Scan for the cell matching the given text and deliver its [x, y] coordinate at center. 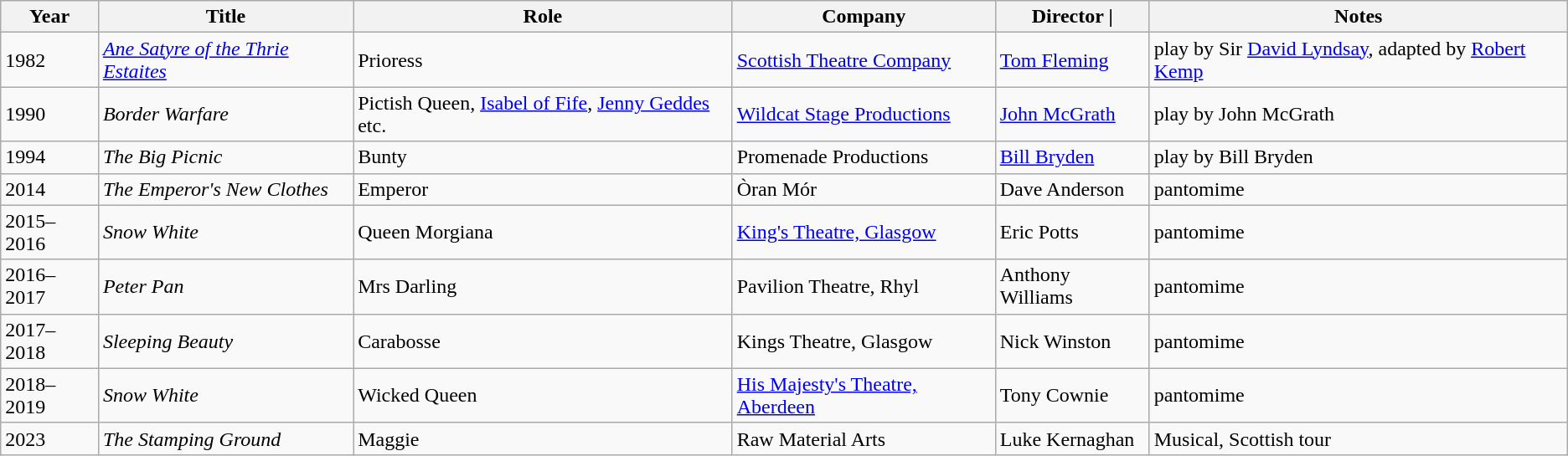
1994 [50, 157]
Director | [1072, 17]
The Big Picnic [225, 157]
His Majesty's Theatre, Aberdeen [864, 395]
Ane Satyre of the Thrie Estaites [225, 60]
Title [225, 17]
Raw Material Arts [864, 438]
Queen Morgiana [543, 233]
Maggie [543, 438]
Promenade Productions [864, 157]
Wildcat Stage Productions [864, 114]
Tom Fleming [1072, 60]
Year [50, 17]
Bill Bryden [1072, 157]
2015–2016 [50, 233]
Mrs Darling [543, 286]
2016–2017 [50, 286]
Nick Winston [1072, 341]
Anthony Williams [1072, 286]
Eric Potts [1072, 233]
Peter Pan [225, 286]
John McGrath [1072, 114]
Company [864, 17]
1982 [50, 60]
2023 [50, 438]
Tony Cownie [1072, 395]
King's Theatre, Glasgow [864, 233]
Wicked Queen [543, 395]
play by John McGrath [1359, 114]
1990 [50, 114]
Bunty [543, 157]
The Stamping Ground [225, 438]
Kings Theatre, Glasgow [864, 341]
Carabosse [543, 341]
Notes [1359, 17]
Musical, Scottish tour [1359, 438]
Prioress [543, 60]
Dave Anderson [1072, 189]
Sleeping Beauty [225, 341]
The Emperor's New Clothes [225, 189]
Pavilion Theatre, Rhyl [864, 286]
play by Sir David Lyndsay, adapted by Robert Kemp [1359, 60]
2018–2019 [50, 395]
2014 [50, 189]
Scottish Theatre Company [864, 60]
Òran Mór [864, 189]
2017–2018 [50, 341]
Pictish Queen, Isabel of Fife, Jenny Geddes etc. [543, 114]
Luke Kernaghan [1072, 438]
Emperor [543, 189]
Border Warfare [225, 114]
Role [543, 17]
play by Bill Bryden [1359, 157]
